Pinpoint the cell where the given text exists, returning its (X, Y) midpoint coordinate. 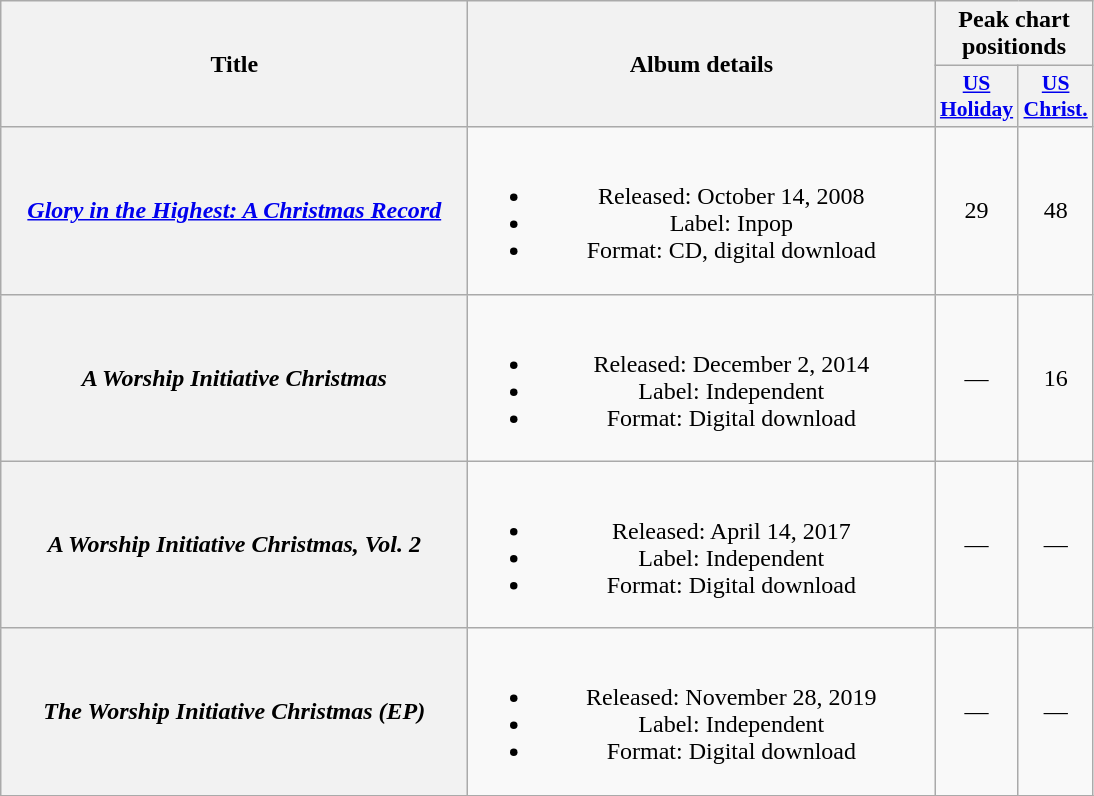
A Worship Initiative Christmas, Vol. 2 (234, 544)
16 (1056, 378)
Released: October 14, 2008Label: InpopFormat: CD, digital download (702, 210)
Peak chart positionds (1014, 34)
USChrist. (1056, 96)
Title (234, 64)
29 (976, 210)
The Worship Initiative Christmas (EP) (234, 712)
Album details (702, 64)
Released: November 28, 2019Label: IndependentFormat: Digital download (702, 712)
A Worship Initiative Christmas (234, 378)
Released: April 14, 2017Label: IndependentFormat: Digital download (702, 544)
Glory in the Highest: A Christmas Record (234, 210)
USHoliday (976, 96)
Released: December 2, 2014Label: IndependentFormat: Digital download (702, 378)
48 (1056, 210)
